Detect which cell encompasses the target text, then output its (X, Y) center coordinate. 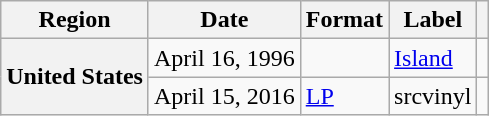
Island (433, 58)
srcvinyl (433, 96)
Date (224, 20)
United States (75, 77)
Label (433, 20)
April 16, 1996 (224, 58)
LP (344, 96)
Format (344, 20)
April 15, 2016 (224, 96)
Region (75, 20)
